For the text-containing cell, return its midpoint in (X, Y) coordinate format. 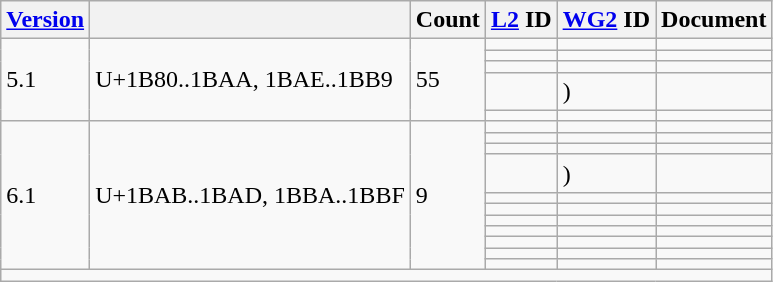
Version (46, 20)
55 (448, 80)
5.1 (46, 80)
6.1 (46, 196)
Document (714, 20)
Count (448, 20)
U+1B80..1BAA, 1BAE..1BB9 (250, 80)
9 (448, 196)
WG2 ID (606, 20)
L2 ID (521, 20)
U+1BAB..1BAD, 1BBA..1BBF (250, 196)
